Locate the cell with the specified text and output its (x, y) center coordinate. 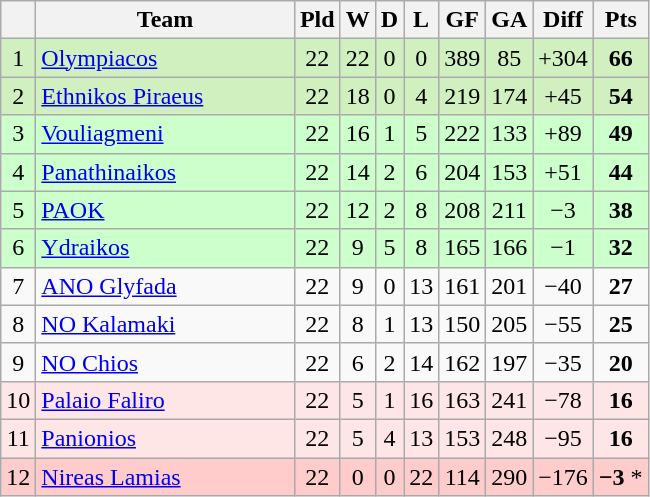
197 (510, 362)
NO Chios (166, 362)
−95 (564, 438)
7 (18, 286)
32 (620, 248)
NO Kalamaki (166, 324)
Pts (620, 20)
204 (462, 172)
−35 (564, 362)
205 (510, 324)
Panionios (166, 438)
−3 * (620, 477)
163 (462, 400)
PAOK (166, 210)
Nireas Lamias (166, 477)
18 (358, 96)
+51 (564, 172)
3 (18, 134)
133 (510, 134)
49 (620, 134)
Olympiacos (166, 58)
161 (462, 286)
W (358, 20)
Diff (564, 20)
L (422, 20)
Palaio Faliro (166, 400)
−176 (564, 477)
Pld (317, 20)
85 (510, 58)
ANO Glyfada (166, 286)
−78 (564, 400)
208 (462, 210)
GF (462, 20)
44 (620, 172)
222 (462, 134)
150 (462, 324)
162 (462, 362)
166 (510, 248)
211 (510, 210)
−55 (564, 324)
Ethnikos Piraeus (166, 96)
+89 (564, 134)
Vouliagmeni (166, 134)
Panathinaikos (166, 172)
201 (510, 286)
165 (462, 248)
GA (510, 20)
25 (620, 324)
+304 (564, 58)
10 (18, 400)
27 (620, 286)
−3 (564, 210)
D (389, 20)
−40 (564, 286)
−1 (564, 248)
248 (510, 438)
389 (462, 58)
290 (510, 477)
54 (620, 96)
174 (510, 96)
11 (18, 438)
38 (620, 210)
20 (620, 362)
Ydraikos (166, 248)
+45 (564, 96)
219 (462, 96)
66 (620, 58)
Team (166, 20)
241 (510, 400)
114 (462, 477)
